From the cell containing the given text, extract its center point as (x, y) coordinate. 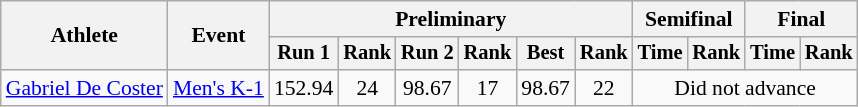
17 (488, 88)
Athlete (84, 36)
152.94 (304, 88)
Semifinal (689, 19)
Did not advance (746, 88)
Men's K-1 (218, 88)
Preliminary (451, 19)
Final (801, 19)
Gabriel De Coster (84, 88)
24 (367, 88)
Run 1 (304, 54)
22 (604, 88)
Event (218, 36)
Run 2 (428, 54)
Best (546, 54)
